Locate the cell with the specified text and output its (X, Y) center coordinate. 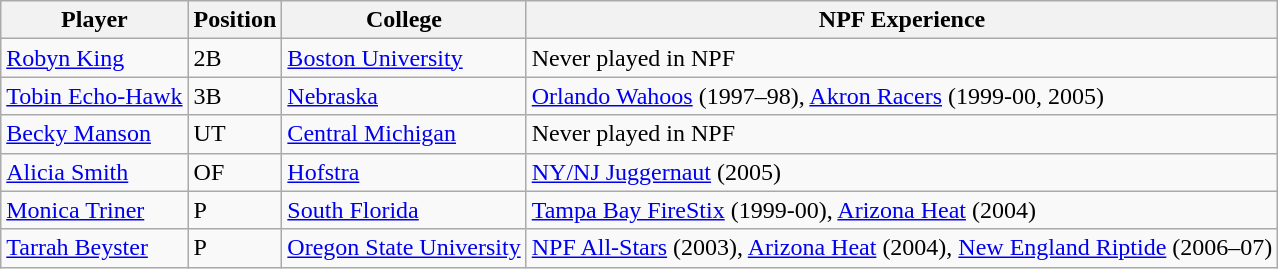
UT (235, 134)
3B (235, 96)
South Florida (404, 210)
Tarrah Beyster (94, 248)
Tampa Bay FireStix (1999-00), Arizona Heat (2004) (902, 210)
Central Michigan (404, 134)
Position (235, 20)
Nebraska (404, 96)
Tobin Echo-Hawk (94, 96)
Player (94, 20)
Becky Manson (94, 134)
Orlando Wahoos (1997–98), Akron Racers (1999-00, 2005) (902, 96)
Hofstra (404, 172)
2B (235, 58)
College (404, 20)
OF (235, 172)
Alicia Smith (94, 172)
Boston University (404, 58)
NPF All-Stars (2003), Arizona Heat (2004), New England Riptide (2006–07) (902, 248)
Robyn King (94, 58)
NPF Experience (902, 20)
Oregon State University (404, 248)
Monica Triner (94, 210)
NY/NJ Juggernaut (2005) (902, 172)
